Detect which cell encompasses the target text, then output its [x, y] center coordinate. 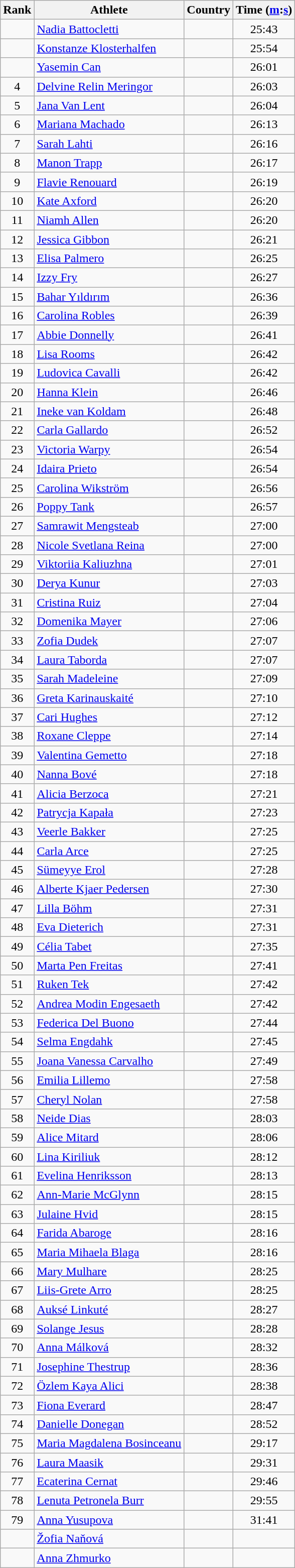
29:46 [264, 1482]
Mariana Machado [109, 125]
27:12 [264, 717]
23 [17, 449]
46 [17, 889]
4 [17, 86]
Ann-Marie McGlynn [109, 1195]
Alice Mitard [109, 1137]
59 [17, 1137]
Viktoriia Kaliuzhna [109, 564]
Sümeyye Erol [109, 870]
8 [17, 163]
Sarah Madeleine [109, 679]
Greta Karinauskaité [109, 698]
Selma Engdahk [109, 1042]
64 [17, 1233]
26:46 [264, 392]
27:04 [264, 602]
Yasemin Can [109, 67]
26:48 [264, 411]
39 [17, 755]
Lisa Rooms [109, 354]
Eva Dieterich [109, 927]
Evelina Henriksson [109, 1176]
27:23 [264, 812]
13 [17, 259]
Roxane Cleppe [109, 736]
Poppy Tank [109, 507]
54 [17, 1042]
Cari Hughes [109, 717]
12 [17, 239]
28:03 [264, 1118]
Laura Taborda [109, 660]
Ruken Tek [109, 985]
Célia Tabet [109, 946]
33 [17, 641]
Cristina Ruiz [109, 602]
Alberte Kjaer Pedersen [109, 889]
Joana Vanessa Carvalho [109, 1061]
Athlete [109, 10]
31 [17, 602]
Neide Dias [109, 1118]
27:35 [264, 946]
Kate Axford [109, 201]
Carolina Wikström [109, 488]
27:10 [264, 698]
28:32 [264, 1348]
Lina Kiriliuk [109, 1156]
27:28 [264, 870]
Delvine Relin Meringor [109, 86]
29:17 [264, 1443]
Danielle Donegan [109, 1424]
Victoria Warpy [109, 449]
Farida Abaroge [109, 1233]
27:14 [264, 736]
26:19 [264, 182]
63 [17, 1214]
28:47 [264, 1405]
Liis-Grete Arro [109, 1290]
22 [17, 430]
32 [17, 622]
45 [17, 870]
37 [17, 717]
27:09 [264, 679]
34 [17, 660]
26:21 [264, 239]
70 [17, 1348]
Carolina Robles [109, 316]
26:04 [264, 105]
24 [17, 468]
28:06 [264, 1137]
26:25 [264, 259]
43 [17, 831]
14 [17, 278]
Manon Trapp [109, 163]
10 [17, 201]
27:03 [264, 583]
16 [17, 316]
28:38 [264, 1386]
52 [17, 1004]
38 [17, 736]
Izzy Fry [109, 278]
44 [17, 851]
11 [17, 220]
Laura Maasik [109, 1463]
Lenuta Petronela Burr [109, 1501]
75 [17, 1443]
Derya Kunur [109, 583]
Ludovica Cavalli [109, 373]
28:13 [264, 1176]
26:52 [264, 430]
Anna Zhmurko [109, 1558]
Samrawit Mengsteab [109, 526]
28:36 [264, 1367]
Domenika Mayer [109, 622]
9 [17, 182]
53 [17, 1023]
Konstanze Klosterhalfen [109, 48]
Ecaterina Cernat [109, 1482]
27:45 [264, 1042]
51 [17, 985]
58 [17, 1118]
6 [17, 125]
77 [17, 1482]
28:12 [264, 1156]
Sarah Lahti [109, 144]
Özlem Kaya Alici [109, 1386]
27:44 [264, 1023]
79 [17, 1520]
Bahar Yıldırım [109, 297]
74 [17, 1424]
Zofia Dudek [109, 641]
Julaine Hvid [109, 1214]
Jessica Gibbon [109, 239]
Flavie Renouard [109, 182]
Jana Van Lent [109, 105]
71 [17, 1367]
Maria Mihaela Blaga [109, 1252]
Time (m:s) [264, 10]
26:03 [264, 86]
27:49 [264, 1061]
Mary Mulhare [109, 1271]
21 [17, 411]
35 [17, 679]
73 [17, 1405]
26:16 [264, 144]
Auksé Linkuté [109, 1309]
Solange Jesus [109, 1329]
Carla Arce [109, 851]
20 [17, 392]
40 [17, 774]
Patrycja Kapała [109, 812]
18 [17, 354]
27:06 [264, 622]
48 [17, 927]
60 [17, 1156]
Nanna Bové [109, 774]
26:39 [264, 316]
Hanna Klein [109, 392]
65 [17, 1252]
Idaira Prieto [109, 468]
27:01 [264, 564]
Josephine Thestrup [109, 1367]
61 [17, 1176]
55 [17, 1061]
30 [17, 583]
50 [17, 966]
26:41 [264, 335]
36 [17, 698]
Valentina Gemetto [109, 755]
17 [17, 335]
15 [17, 297]
Fiona Everard [109, 1405]
Rank [17, 10]
Niamh Allen [109, 220]
Nadia Battocletti [109, 29]
27:30 [264, 889]
26:56 [264, 488]
Alicia Berzoca [109, 793]
Nicole Svetlana Reina [109, 545]
29:31 [264, 1463]
47 [17, 908]
Andrea Modin Engesaeth [109, 1004]
57 [17, 1099]
5 [17, 105]
Žofia Naňová [109, 1539]
42 [17, 812]
7 [17, 144]
Emilia Lillemo [109, 1080]
76 [17, 1463]
Federica Del Buono [109, 1023]
27:41 [264, 966]
41 [17, 793]
29:55 [264, 1501]
69 [17, 1329]
26 [17, 507]
28:28 [264, 1329]
26:01 [264, 67]
Country [209, 10]
49 [17, 946]
25:43 [264, 29]
28:52 [264, 1424]
Ineke van Koldam [109, 411]
31:41 [264, 1520]
26:36 [264, 297]
28:27 [264, 1309]
72 [17, 1386]
Lilla Böhm [109, 908]
Cheryl Nolan [109, 1099]
Marta Pen Freitas [109, 966]
26:17 [264, 163]
Carla Gallardo [109, 430]
68 [17, 1309]
26:27 [264, 278]
78 [17, 1501]
29 [17, 564]
Anna Málková [109, 1348]
26:57 [264, 507]
Anna Yusupova [109, 1520]
28 [17, 545]
62 [17, 1195]
Abbie Donnelly [109, 335]
27 [17, 526]
26:13 [264, 125]
Maria Magdalena Bosinceanu [109, 1443]
25:54 [264, 48]
Elisa Palmero [109, 259]
66 [17, 1271]
56 [17, 1080]
27:21 [264, 793]
25 [17, 488]
Veerle Bakker [109, 831]
67 [17, 1290]
19 [17, 373]
